Return [x, y] of the center of cell containing provided text 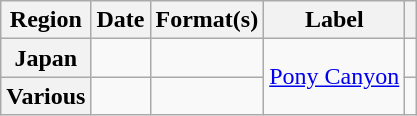
Label [334, 20]
Format(s) [207, 20]
Various [46, 96]
Region [46, 20]
Pony Canyon [334, 77]
Japan [46, 58]
Date [120, 20]
